Determine the (x, y) coordinate at the center of the cell enclosing the given text.  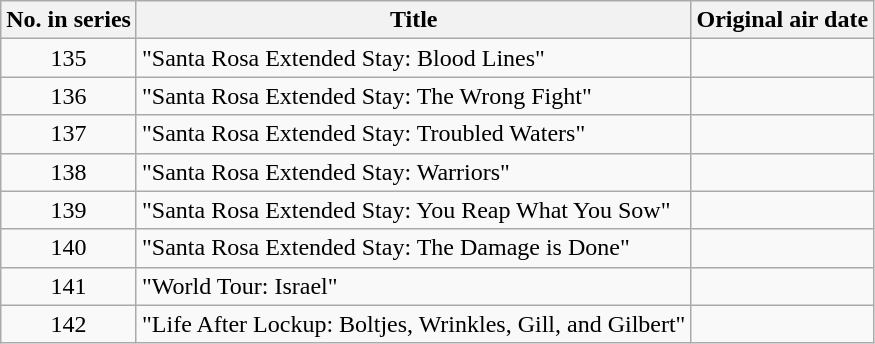
140 (69, 248)
135 (69, 58)
"Santa Rosa Extended Stay: The Wrong Fight" (413, 96)
"Santa Rosa Extended Stay: The Damage is Done" (413, 248)
"Life After Lockup: Boltjes, Wrinkles, Gill, and Gilbert" (413, 324)
139 (69, 210)
"Santa Rosa Extended Stay: Warriors" (413, 172)
Title (413, 20)
137 (69, 134)
"Santa Rosa Extended Stay: You Reap What You Sow" (413, 210)
"Santa Rosa Extended Stay: Blood Lines" (413, 58)
138 (69, 172)
No. in series (69, 20)
141 (69, 286)
136 (69, 96)
Original air date (782, 20)
"Santa Rosa Extended Stay: Troubled Waters" (413, 134)
"World Tour: Israel" (413, 286)
142 (69, 324)
